Determine the [X, Y] coordinate at the center of the cell enclosing the given text.  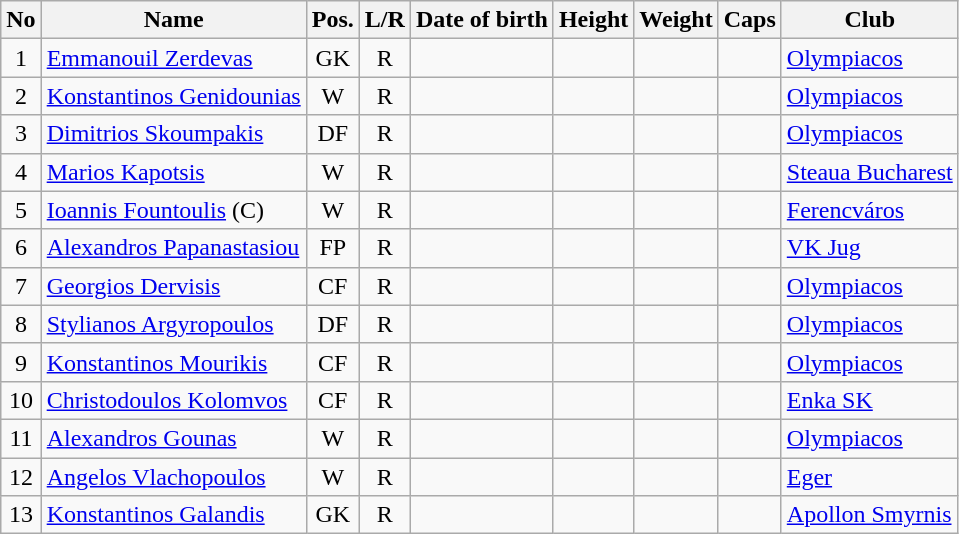
11 [21, 438]
Christodoulos Kolomvos [174, 400]
Emmanouil Zerdevas [174, 58]
Ioannis Fountoulis (C) [174, 210]
8 [21, 324]
Eger [870, 477]
1 [21, 58]
7 [21, 286]
12 [21, 477]
Steaua Bucharest [870, 172]
Weight [676, 20]
Konstantinos Genidounias [174, 96]
Konstantinos Mourikis [174, 362]
3 [21, 134]
10 [21, 400]
6 [21, 248]
Georgios Dervisis [174, 286]
Alexandros Gounas [174, 438]
Angelos Vlachopoulos [174, 477]
Ferencváros [870, 210]
Konstantinos Galandis [174, 515]
5 [21, 210]
4 [21, 172]
Name [174, 20]
13 [21, 515]
Marios Kapotsis [174, 172]
9 [21, 362]
Enka SK [870, 400]
VK Jug [870, 248]
Dimitrios Skoumpakis [174, 134]
Club [870, 20]
Date of birth [482, 20]
Height [593, 20]
Alexandros Papanastasiou [174, 248]
FP [332, 248]
No [21, 20]
Caps [750, 20]
2 [21, 96]
Apollon Smyrnis [870, 515]
Stylianos Argyropoulos [174, 324]
L/R [384, 20]
Pos. [332, 20]
